Extract the (x, y) coordinate from the center of the cell holding the provided text.  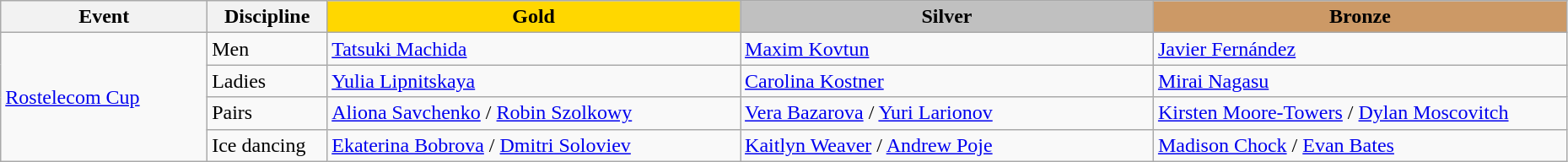
Javier Fernández (1360, 49)
Silver (947, 17)
Men (267, 49)
Pairs (267, 113)
Aliona Savchenko / Robin Szolkowy (534, 113)
Gold (534, 17)
Ice dancing (267, 145)
Rostelecom Cup (105, 97)
Carolina Kostner (947, 81)
Discipline (267, 17)
Tatsuki Machida (534, 49)
Kaitlyn Weaver / Andrew Poje (947, 145)
Yulia Lipnitskaya (534, 81)
Vera Bazarova / Yuri Larionov (947, 113)
Maxim Kovtun (947, 49)
Event (105, 17)
Ekaterina Bobrova / Dmitri Soloviev (534, 145)
Madison Chock / Evan Bates (1360, 145)
Bronze (1360, 17)
Mirai Nagasu (1360, 81)
Kirsten Moore-Towers / Dylan Moscovitch (1360, 113)
Ladies (267, 81)
